Return the [X, Y] coordinate for the center point of the cell that contains the specified text.  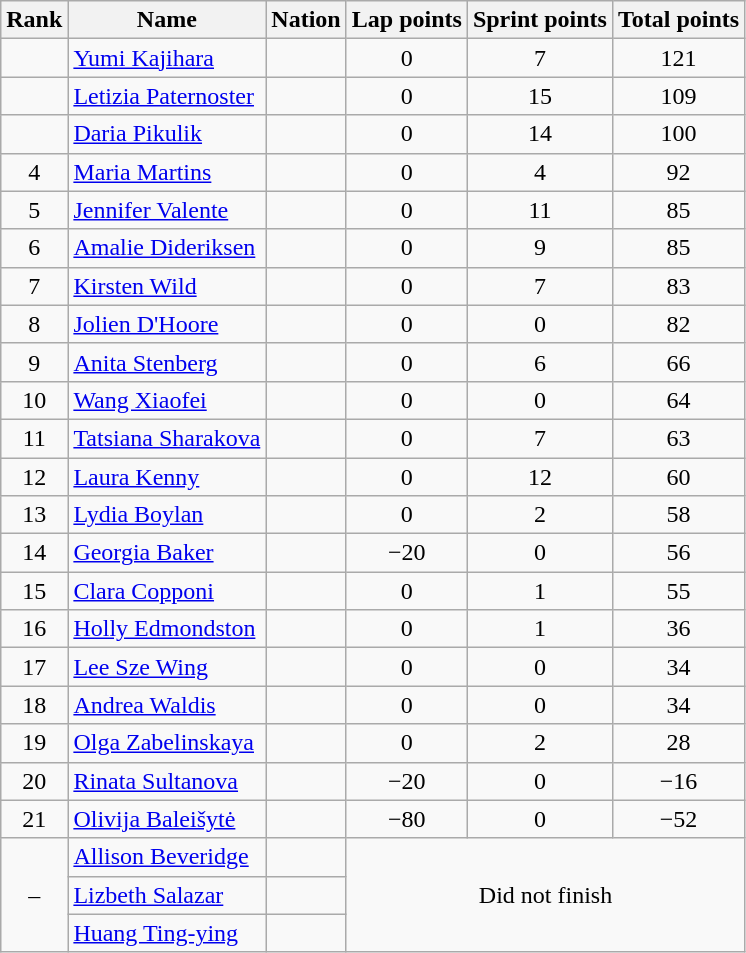
Georgia Baker [167, 553]
8 [34, 324]
Clara Copponi [167, 591]
Amalie Dideriksen [167, 248]
Letizia Paternoster [167, 96]
Rinata Sultanova [167, 781]
13 [34, 515]
100 [678, 134]
Lee Sze Wing [167, 667]
– [34, 895]
18 [34, 705]
19 [34, 743]
−80 [406, 819]
5 [34, 210]
Rank [34, 20]
Did not finish [545, 895]
56 [678, 553]
92 [678, 172]
20 [34, 781]
−16 [678, 781]
−52 [678, 819]
21 [34, 819]
Kirsten Wild [167, 286]
Lap points [406, 20]
Olga Zabelinskaya [167, 743]
28 [678, 743]
82 [678, 324]
Holly Edmondston [167, 629]
121 [678, 58]
55 [678, 591]
Allison Beveridge [167, 857]
63 [678, 438]
109 [678, 96]
Jolien D'Hoore [167, 324]
66 [678, 362]
Nation [306, 20]
Laura Kenny [167, 477]
Sprint points [540, 20]
Olivija Baleišytė [167, 819]
Name [167, 20]
58 [678, 515]
Maria Martins [167, 172]
36 [678, 629]
Jennifer Valente [167, 210]
Total points [678, 20]
Wang Xiaofei [167, 400]
64 [678, 400]
Tatsiana Sharakova [167, 438]
17 [34, 667]
Huang Ting-ying [167, 933]
16 [34, 629]
83 [678, 286]
Daria Pikulik [167, 134]
10 [34, 400]
Anita Stenberg [167, 362]
Lydia Boylan [167, 515]
Andrea Waldis [167, 705]
Yumi Kajihara [167, 58]
60 [678, 477]
Lizbeth Salazar [167, 895]
